Scan for the cell matching the given text and deliver its (X, Y) coordinate at center. 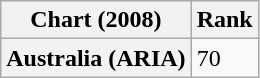
70 (224, 58)
Australia (ARIA) (96, 58)
Chart (2008) (96, 20)
Rank (224, 20)
